Detect which cell encompasses the target text, then output its (X, Y) center coordinate. 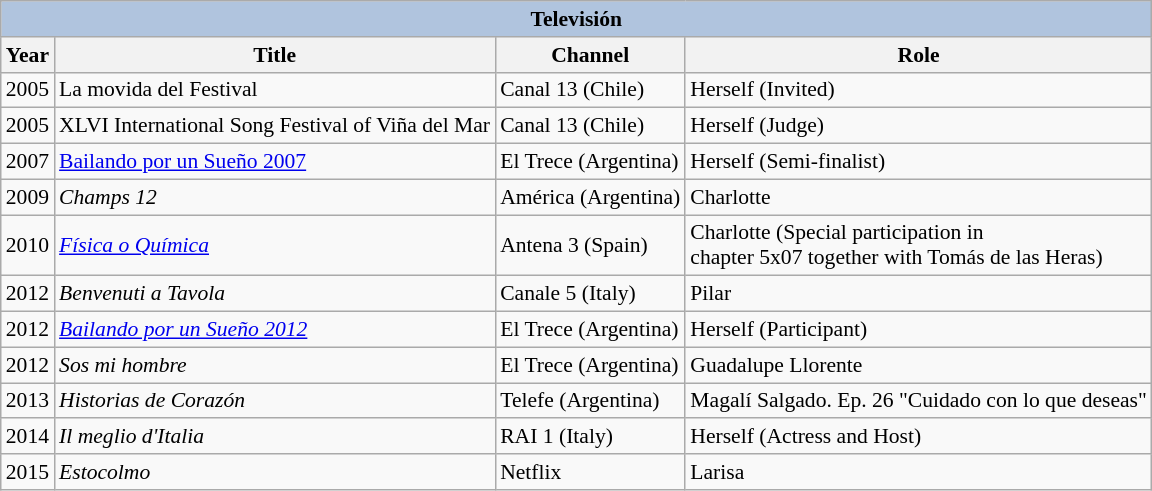
Title (274, 55)
Historias de Corazón (274, 401)
Estocolmo (274, 472)
2007 (28, 162)
2014 (28, 437)
Charlotte (Special participation inchapter 5x07 together with Tomás de las Heras) (918, 246)
Magalí Salgado. Ep. 26 "Cuidado con lo que deseas" (918, 401)
Il meglio d'Italia (274, 437)
Antena 3 (Spain) (590, 246)
Role (918, 55)
Champs 12 (274, 197)
Sos mi hombre (274, 365)
La movida del Festival (274, 90)
2010 (28, 246)
Herself (Participant) (918, 330)
2015 (28, 472)
Herself (Invited) (918, 90)
Bailando por un Sueño 2012 (274, 330)
América (Argentina) (590, 197)
RAI 1 (Italy) (590, 437)
Year (28, 55)
Charlotte (918, 197)
Telefe (Argentina) (590, 401)
Herself (Judge) (918, 126)
Física o Química (274, 246)
Televisión (576, 19)
Herself (Semi-finalist) (918, 162)
Herself (Actress and Host) (918, 437)
Larisa (918, 472)
Channel (590, 55)
2013 (28, 401)
Bailando por un Sueño 2007 (274, 162)
Netflix (590, 472)
Guadalupe Llorente (918, 365)
Canale 5 (Italy) (590, 294)
XLVI International Song Festival of Viña del Mar (274, 126)
Benvenuti a Tavola (274, 294)
Pilar (918, 294)
2009 (28, 197)
